Return (x, y) of the center of cell containing provided text 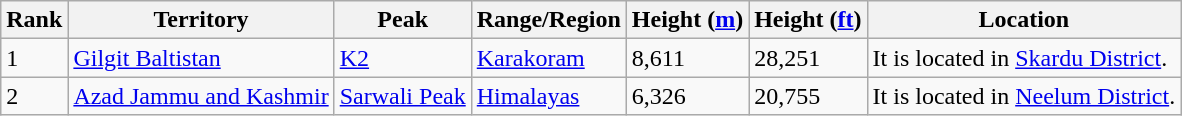
Height (ft) (808, 20)
20,755 (808, 96)
2 (34, 96)
Range/Region (548, 20)
K2 (402, 58)
Territory (201, 20)
Sarwali Peak (402, 96)
It is located in Skardu District. (1024, 58)
Gilgit Baltistan (201, 58)
Himalayas (548, 96)
Karakoram (548, 58)
Location (1024, 20)
1 (34, 58)
Azad Jammu and Kashmir (201, 96)
It is located in Neelum District. (1024, 96)
8,611 (687, 58)
28,251 (808, 58)
Peak (402, 20)
Rank (34, 20)
6,326 (687, 96)
Height (m) (687, 20)
